Extract the (x, y) coordinate from the center of the cell holding the provided text.  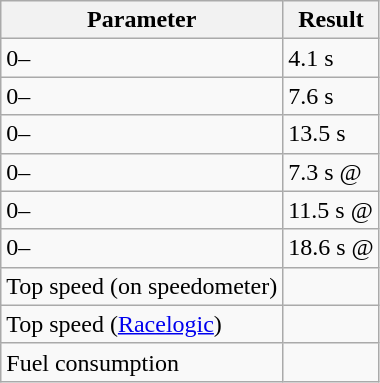
Top speed (on speedometer) (142, 286)
11.5 s @ (332, 210)
Fuel consumption (142, 362)
Top speed (Racelogic) (142, 324)
7.3 s @ (332, 172)
4.1 s (332, 58)
18.6 s @ (332, 248)
Parameter (142, 20)
13.5 s (332, 134)
Result (332, 20)
7.6 s (332, 96)
